Locate the cell with the specified text and output its (X, Y) center coordinate. 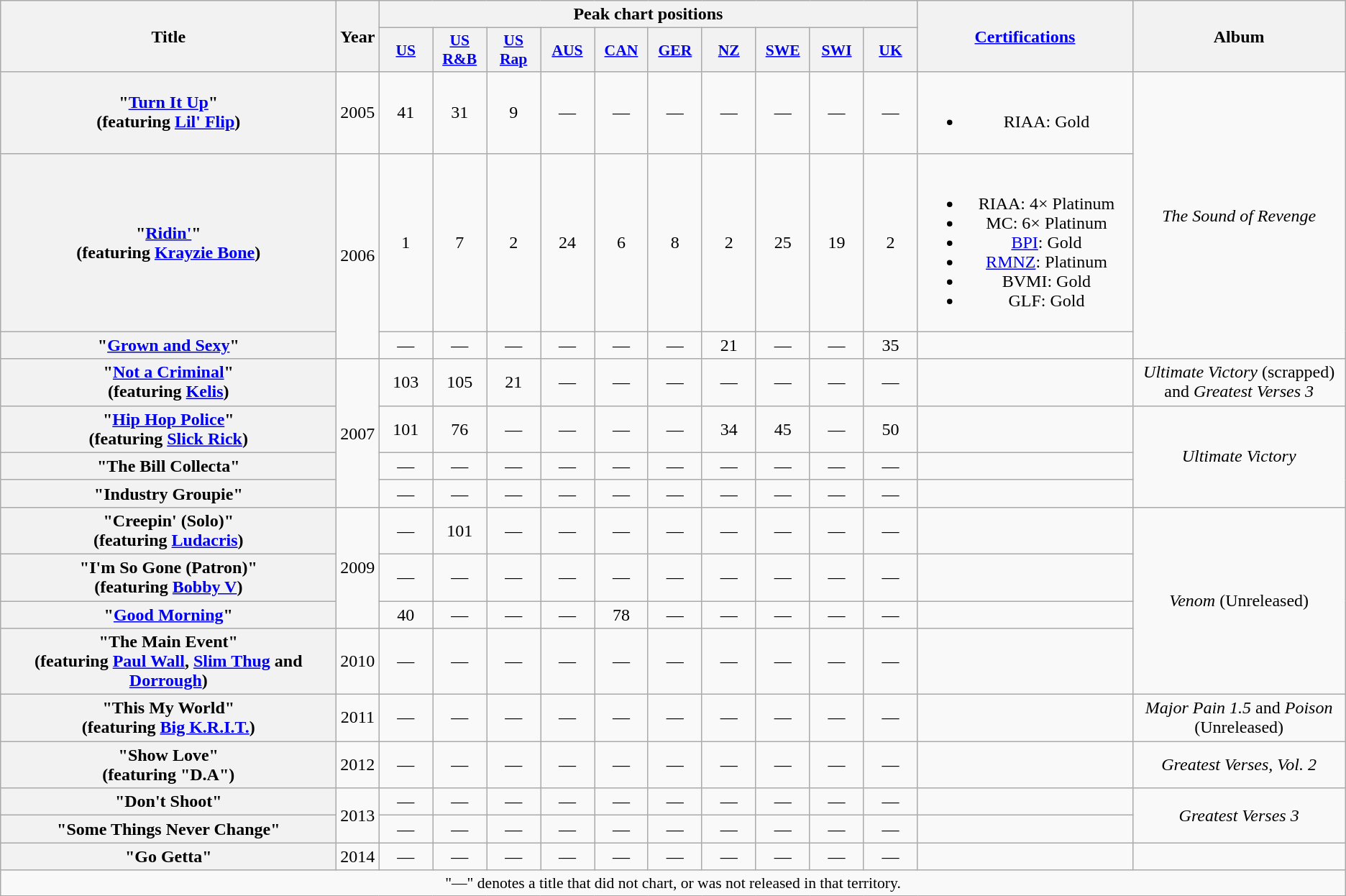
7 (460, 242)
"The Main Event" (featuring Paul Wall, Slim Thug and Dorrough) (168, 662)
US (406, 50)
Major Pain 1.5 and Poison (Unreleased) (1239, 718)
Peak chart positions (649, 14)
"Go Getta" (168, 856)
41 (406, 112)
25 (782, 242)
UK (890, 50)
2012 (358, 765)
"Show Love" (featuring "D.A") (168, 765)
Album (1239, 36)
"I'm So Gone (Patron)"(featuring Bobby V) (168, 577)
"Good Morning" (168, 615)
Greatest Verses, Vol. 2 (1239, 765)
2005 (358, 112)
CAN (621, 50)
8 (674, 242)
Title (168, 36)
2011 (358, 718)
2007 (358, 433)
Ultimate Victory (scrapped) and Greatest Verses 3 (1239, 383)
US R&B (460, 50)
"Industry Groupie" (168, 493)
The Sound of Revenge (1239, 216)
"Ridin'"(featuring Krayzie Bone) (168, 242)
34 (729, 429)
Venom (Unreleased) (1239, 600)
2006 (358, 256)
"This My World" (featuring Big K.R.I.T.) (168, 718)
31 (460, 112)
78 (621, 615)
"Some Things Never Change" (168, 829)
Year (358, 36)
19 (837, 242)
"Not a Criminal"(featuring Kelis) (168, 383)
2014 (358, 856)
1 (406, 242)
SWE (782, 50)
40 (406, 615)
2013 (358, 815)
Ultimate Victory (1239, 456)
"The Bill Collecta" (168, 466)
76 (460, 429)
"Grown and Sexy" (168, 345)
SWI (837, 50)
103 (406, 383)
"Don't Shoot" (168, 802)
35 (890, 345)
105 (460, 383)
Certifications (1025, 36)
24 (568, 242)
RIAA: 4× PlatinumMC: 6× PlatinumBPI: GoldRMNZ: PlatinumBVMI: GoldGLF: Gold (1025, 242)
9 (513, 112)
Greatest Verses 3 (1239, 815)
"—" denotes a title that did not chart, or was not released in that territory. (673, 883)
45 (782, 429)
RIAA: Gold (1025, 112)
AUS (568, 50)
2009 (358, 567)
6 (621, 242)
"Turn It Up"(featuring Lil' Flip) (168, 112)
NZ (729, 50)
"Hip Hop Police" (featuring Slick Rick) (168, 429)
50 (890, 429)
"Creepin' (Solo)" (featuring Ludacris) (168, 531)
2010 (358, 662)
GER (674, 50)
US Rap (513, 50)
